Output the [x, y] coordinate of the center of the cell containing the given text.  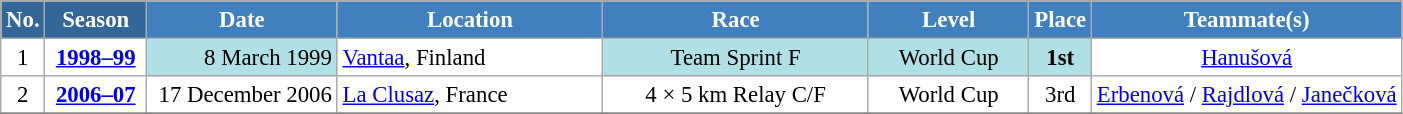
1st [1060, 58]
4 × 5 km Relay C/F [736, 95]
Date [242, 20]
Location [470, 20]
Vantaa, Finland [470, 58]
Place [1060, 20]
8 March 1999 [242, 58]
2006–07 [96, 95]
1998–99 [96, 58]
3rd [1060, 95]
Erbenová / Rajdlová / Janečková [1246, 95]
Team Sprint F [736, 58]
Race [736, 20]
2 [23, 95]
No. [23, 20]
Level [948, 20]
17 December 2006 [242, 95]
Season [96, 20]
Hanušová [1246, 58]
1 [23, 58]
Teammate(s) [1246, 20]
La Clusaz, France [470, 95]
